Determine the [X, Y] coordinate at the center of the cell enclosing the given text.  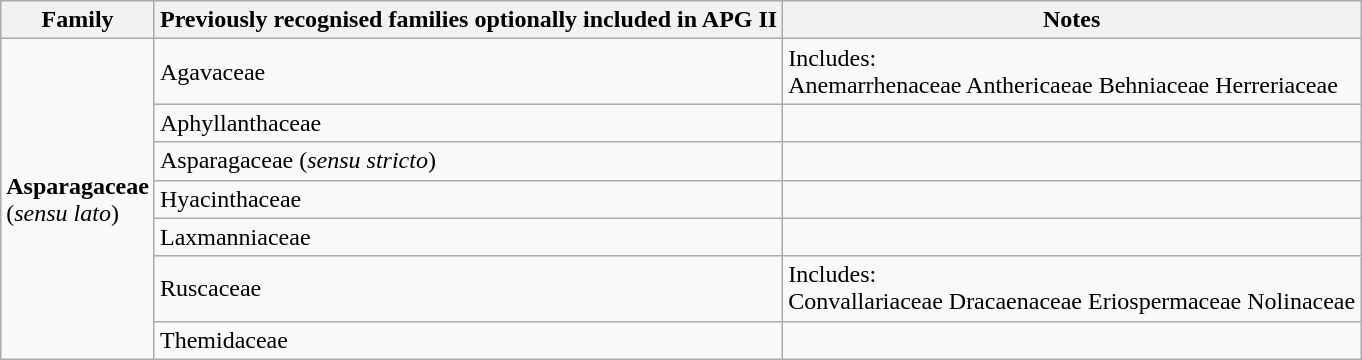
Family [78, 20]
Previously recognised families optionally included in APG II [468, 20]
Laxmanniaceae [468, 237]
Includes:Convallariaceae Dracaenaceae Eriospermaceae Nolinaceae [1072, 288]
Aphyllanthaceae [468, 123]
Includes:Anemarrhenaceae Anthericaeae Behniaceae Herreriaceae [1072, 72]
Asparagaceae (sensu stricto) [468, 161]
Ruscaceae [468, 288]
Hyacinthaceae [468, 199]
Notes [1072, 20]
Asparagaceae(sensu lato) [78, 199]
Agavaceae [468, 72]
Themidaceae [468, 340]
